Determine the [X, Y] coordinate at the center of the cell enclosing the given text.  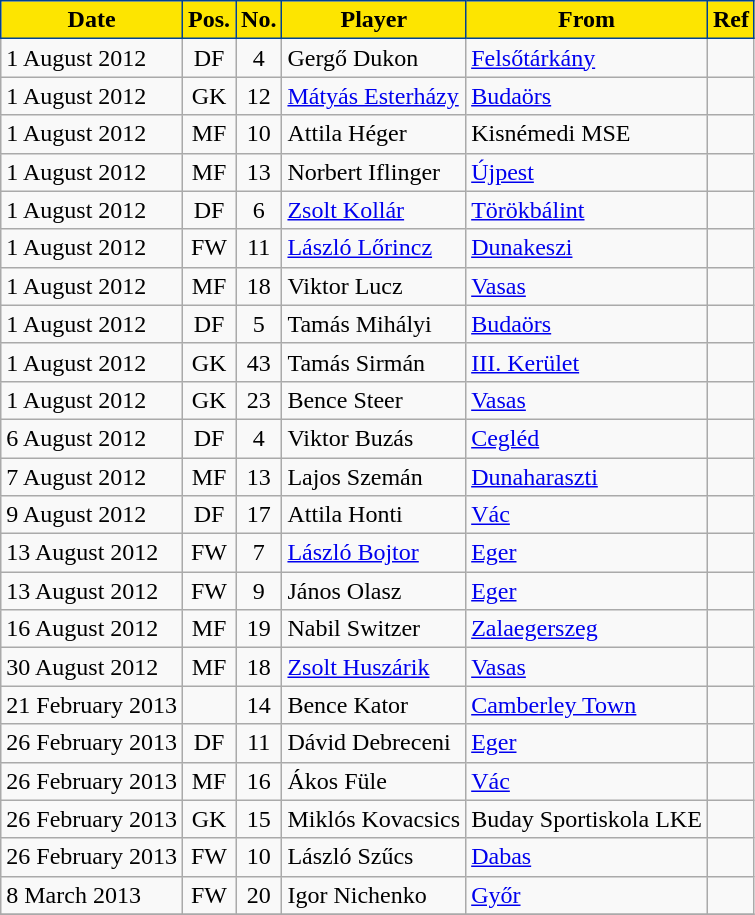
Győr [587, 895]
20 [259, 895]
23 [259, 400]
László Bojtor [374, 553]
László Szűcs [374, 857]
Camberley Town [587, 705]
Gergő Dukon [374, 58]
Lajos Szemán [374, 477]
Zalaegerszeg [587, 629]
Norbert Iflinger [374, 172]
16 [259, 781]
Kisnémedi MSE [587, 134]
6 [259, 210]
Dabas [587, 857]
Tamás Sirmán [374, 362]
7 [259, 553]
Dunakeszi [587, 248]
Miklós Kovacsics [374, 819]
Pos. [208, 20]
21 February 2013 [92, 705]
Buday Sportiskola LKE [587, 819]
Felsőtárkány [587, 58]
Nabil Switzer [374, 629]
Attila Héger [374, 134]
László Lőrincz [374, 248]
Cegléd [587, 438]
János Olasz [374, 591]
Ref [730, 20]
Ákos Füle [374, 781]
14 [259, 705]
Újpest [587, 172]
Date [92, 20]
16 August 2012 [92, 629]
Zsolt Huszárik [374, 667]
15 [259, 819]
30 August 2012 [92, 667]
43 [259, 362]
No. [259, 20]
7 August 2012 [92, 477]
Viktor Lucz [374, 286]
Mátyás Esterházy [374, 96]
6 August 2012 [92, 438]
Dávid Debreceni [374, 743]
9 [259, 591]
Bence Kator [374, 705]
12 [259, 96]
Dunaharaszti [587, 477]
9 August 2012 [92, 515]
5 [259, 324]
Attila Honti [374, 515]
Tamás Mihályi [374, 324]
Bence Steer [374, 400]
Viktor Buzás [374, 438]
Player [374, 20]
8 March 2013 [92, 895]
17 [259, 515]
From [587, 20]
III. Kerület [587, 362]
Zsolt Kollár [374, 210]
Törökbálint [587, 210]
19 [259, 629]
Igor Nichenko [374, 895]
